Scan for the cell matching the given text and deliver its [x, y] coordinate at center. 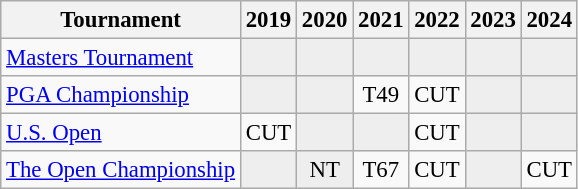
T67 [381, 170]
The Open Championship [121, 170]
2023 [493, 20]
T49 [381, 95]
Tournament [121, 20]
PGA Championship [121, 95]
2019 [268, 20]
2021 [381, 20]
Masters Tournament [121, 58]
U.S. Open [121, 133]
2020 [325, 20]
2024 [549, 20]
2022 [437, 20]
NT [325, 170]
